Locate the cell with the specified text and output its [X, Y] center coordinate. 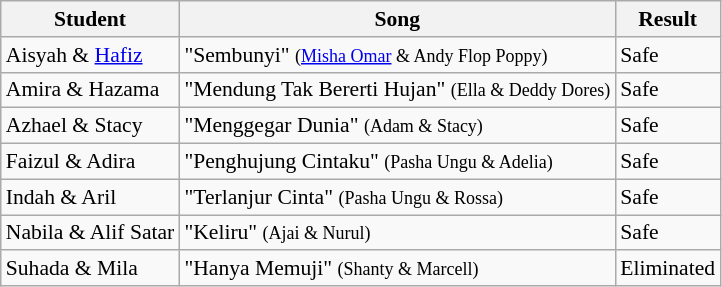
Azhael & Stacy [90, 126]
"Menggegar Dunia" (Adam & Stacy) [397, 126]
"Keliru" (Ajai & Nurul) [397, 233]
Song [397, 19]
Aisyah & Hafiz [90, 55]
Nabila & Alif Satar [90, 233]
"Penghujung Cintaku" (Pasha Ungu & Adelia) [397, 162]
Suhada & Mila [90, 269]
"Mendung Tak Bererti Hujan" (Ella & Deddy Dores) [397, 90]
"Terlanjur Cinta" (Pasha Ungu & Rossa) [397, 197]
Eliminated [668, 269]
"Hanya Memuji" (Shanty & Marcell) [397, 269]
Student [90, 19]
Indah & Aril [90, 197]
Faizul & Adira [90, 162]
Amira & Hazama [90, 90]
Result [668, 19]
"Sembunyi" (Misha Omar & Andy Flop Poppy) [397, 55]
